Capture the cell that displays the provided text and extract its (X, Y) central coordinate. 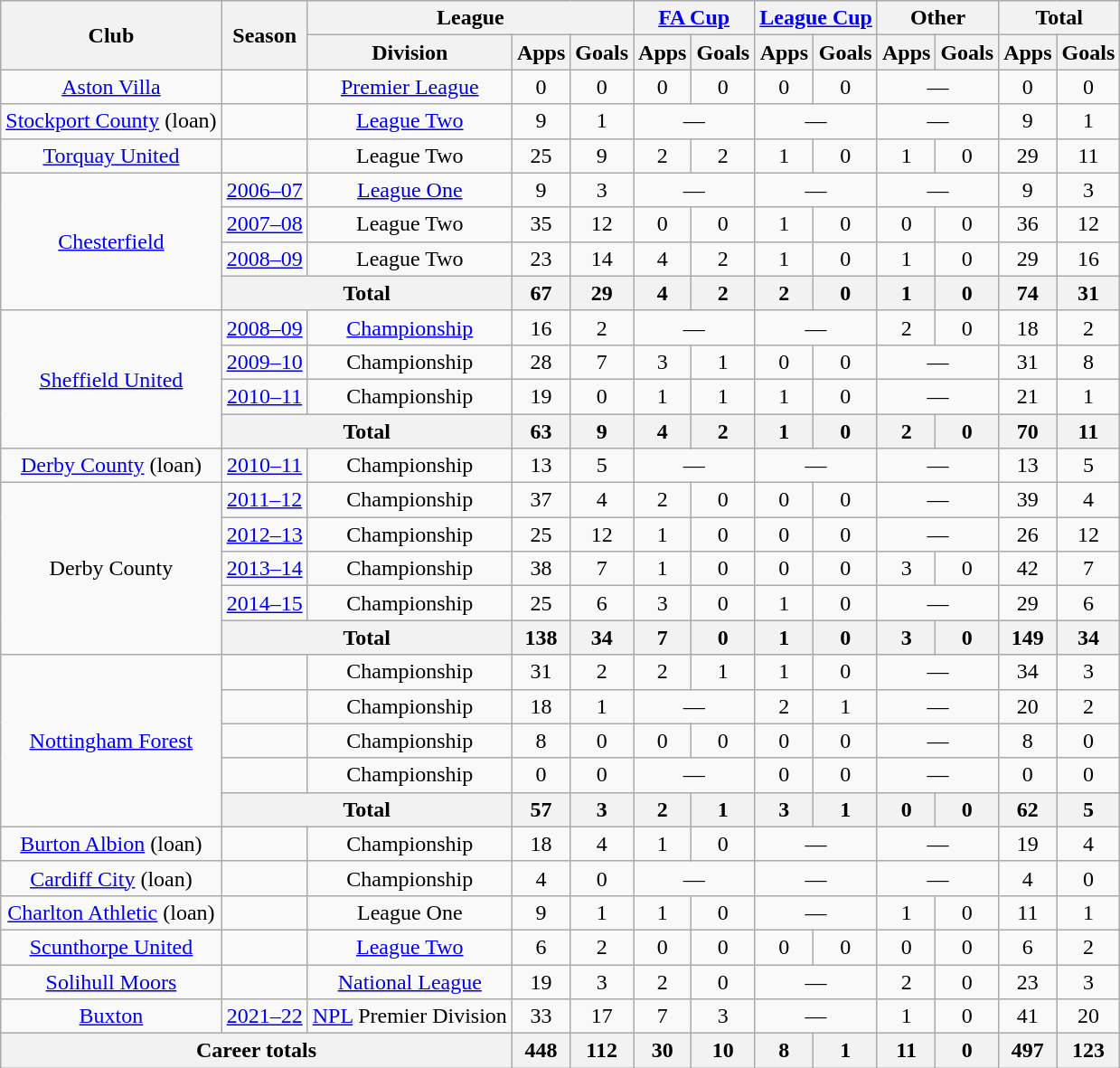
14 (602, 259)
Other (937, 18)
Derby County (111, 569)
Premier League (409, 87)
62 (1028, 809)
Stockport County (loan) (111, 121)
2009–10 (264, 362)
Career totals (257, 1051)
Division (409, 52)
Season (264, 35)
33 (541, 1016)
149 (1028, 638)
Cardiff City (loan) (111, 878)
41 (1028, 1016)
37 (541, 500)
63 (541, 431)
2012–13 (264, 534)
Torquay United (111, 156)
39 (1028, 500)
2013–14 (264, 569)
138 (541, 638)
Sheffield United (111, 379)
26 (1028, 534)
Club (111, 35)
38 (541, 569)
2011–12 (264, 500)
74 (1028, 293)
70 (1028, 431)
2006–07 (264, 190)
67 (541, 293)
Burton Albion (loan) (111, 844)
448 (541, 1051)
Buxton (111, 1016)
Chesterfield (111, 241)
36 (1028, 224)
NPL Premier Division (409, 1016)
Scunthorpe United (111, 947)
30 (663, 1051)
497 (1028, 1051)
Charlton Athletic (loan) (111, 912)
FA Cup (694, 18)
35 (541, 224)
Aston Villa (111, 87)
57 (541, 809)
2007–08 (264, 224)
112 (602, 1051)
League (470, 18)
League Cup (816, 18)
28 (541, 362)
2014–15 (264, 603)
2021–22 (264, 1016)
42 (1028, 569)
17 (602, 1016)
Solihull Moors (111, 981)
21 (1028, 396)
National League (409, 981)
Derby County (loan) (111, 466)
Nottingham Forest (111, 741)
10 (723, 1051)
123 (1088, 1051)
